Return (X, Y) of the center of cell containing provided text 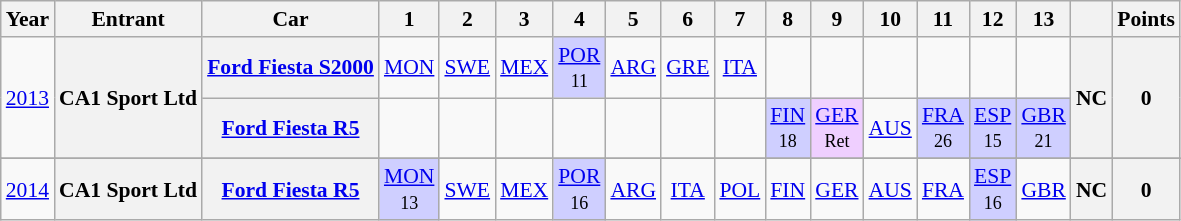
1 (410, 19)
2014 (28, 190)
ESP16 (992, 190)
8 (788, 19)
Car (290, 19)
POR16 (579, 190)
12 (992, 19)
Points (1146, 19)
9 (836, 19)
11 (943, 19)
MON13 (410, 190)
6 (688, 19)
POL (740, 190)
2013 (28, 98)
3 (524, 19)
ESP15 (992, 128)
GRE (688, 68)
Ford Fiesta S2000 (290, 68)
7 (740, 19)
FIN (788, 190)
GBR (1044, 190)
Entrant (128, 19)
FIN18 (788, 128)
Year (28, 19)
2 (467, 19)
10 (890, 19)
13 (1044, 19)
FRA26 (943, 128)
FRA (943, 190)
5 (633, 19)
GBR21 (1044, 128)
GERRet (836, 128)
POR11 (579, 68)
MON (410, 68)
GER (836, 190)
4 (579, 19)
